Search for the cell housing the specified text and yield its (x, y) center coordinate. 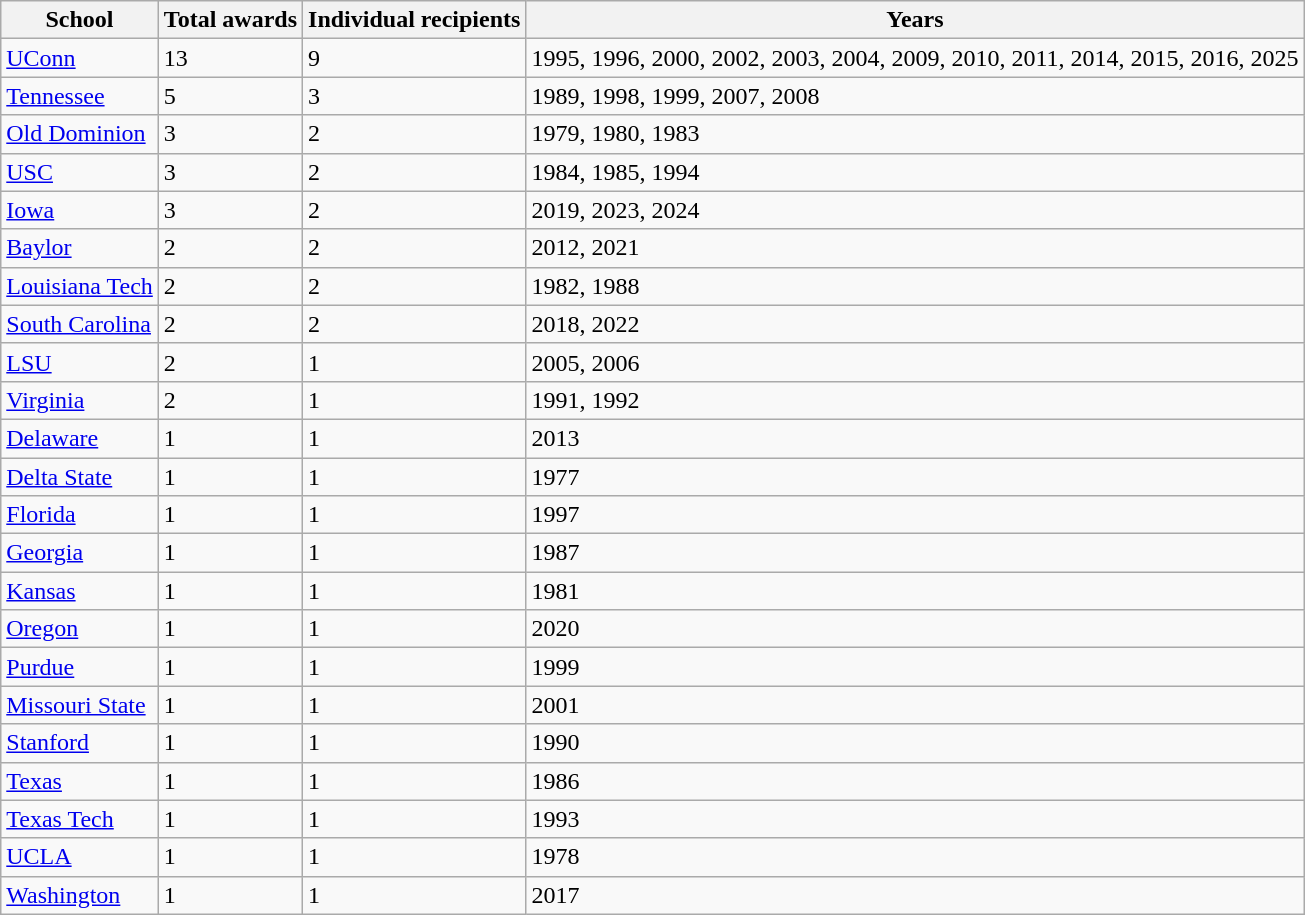
Kansas (80, 591)
2012, 2021 (915, 248)
1979, 1980, 1983 (915, 134)
Purdue (80, 667)
Virginia (80, 400)
Florida (80, 515)
9 (414, 58)
Iowa (80, 210)
UCLA (80, 857)
LSU (80, 362)
South Carolina (80, 324)
13 (230, 58)
1984, 1985, 1994 (915, 172)
2019, 2023, 2024 (915, 210)
2001 (915, 705)
2018, 2022 (915, 324)
Stanford (80, 743)
Total awards (230, 20)
1990 (915, 743)
Texas Tech (80, 819)
1981 (915, 591)
1995, 1996, 2000, 2002, 2003, 2004, 2009, 2010, 2011, 2014, 2015, 2016, 2025 (915, 58)
Georgia (80, 553)
Old Dominion (80, 134)
Oregon (80, 629)
Delta State (80, 477)
2005, 2006 (915, 362)
1999 (915, 667)
Louisiana Tech (80, 286)
Tennessee (80, 96)
1978 (915, 857)
2013 (915, 438)
Washington (80, 895)
Years (915, 20)
2020 (915, 629)
Texas (80, 781)
1986 (915, 781)
1989, 1998, 1999, 2007, 2008 (915, 96)
5 (230, 96)
School (80, 20)
1997 (915, 515)
Individual recipients (414, 20)
UConn (80, 58)
Delaware (80, 438)
USC (80, 172)
1991, 1992 (915, 400)
1977 (915, 477)
Missouri State (80, 705)
Baylor (80, 248)
1993 (915, 819)
1987 (915, 553)
1982, 1988 (915, 286)
2017 (915, 895)
